Return [X, Y] of the center of cell containing provided text 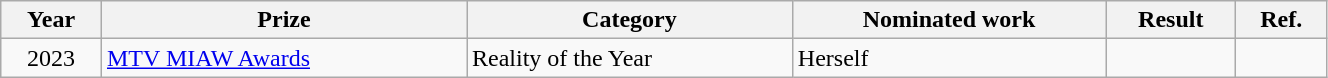
Ref. [1282, 20]
Result [1171, 20]
Reality of the Year [629, 58]
Category [629, 20]
Nominated work [948, 20]
Herself [948, 58]
MTV MIAW Awards [284, 58]
Prize [284, 20]
2023 [52, 58]
Year [52, 20]
